Detect which cell encompasses the target text, then output its [x, y] center coordinate. 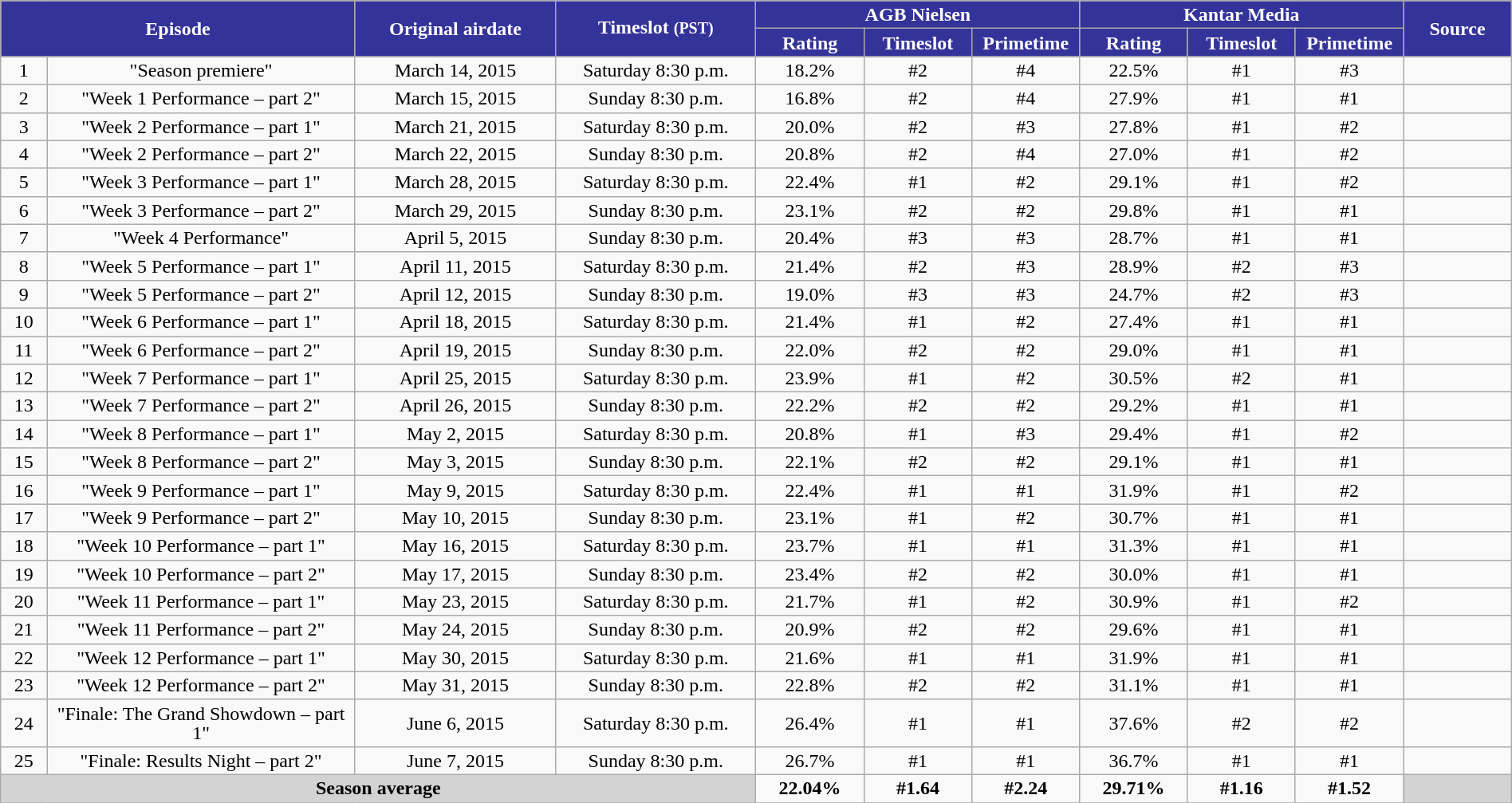
"Week 11 Performance – part 2" [201, 630]
27.8% [1134, 126]
2 [24, 99]
June 6, 2015 [455, 722]
Original airdate [455, 29]
23.9% [810, 378]
#1.64 [917, 788]
May 31, 2015 [455, 686]
"Week 5 Performance – part 1" [201, 266]
"Week 12 Performance – part 2" [201, 686]
29.2% [1134, 407]
20.9% [810, 630]
21.7% [810, 601]
Kantar Media [1242, 14]
"Week 2 Performance – part 1" [201, 126]
7 [24, 238]
27.0% [1134, 155]
9 [24, 293]
"Finale: The Grand Showdown – part 1" [201, 722]
16.8% [810, 99]
"Week 3 Performance – part 1" [201, 182]
"Week 8 Performance – part 2" [201, 463]
8 [24, 266]
April 5, 2015 [455, 238]
May 3, 2015 [455, 463]
28.9% [1134, 266]
"Week 4 Performance" [201, 238]
21 [24, 630]
22.5% [1134, 70]
4 [24, 155]
"Week 3 Performance – part 2" [201, 211]
"Week 11 Performance – part 1" [201, 601]
"Finale: Results Night – part 2" [201, 761]
12 [24, 378]
31.3% [1134, 545]
11 [24, 351]
22.04% [810, 788]
May 17, 2015 [455, 574]
Source [1458, 29]
18 [24, 545]
27.4% [1134, 322]
15 [24, 463]
Timeslot (PST) [656, 29]
20.4% [810, 238]
21.6% [810, 657]
30.5% [1134, 378]
23.4% [810, 574]
18.2% [810, 70]
March 28, 2015 [455, 182]
March 14, 2015 [455, 70]
6 [24, 211]
"Week 9 Performance – part 1" [201, 490]
April 26, 2015 [455, 407]
26.4% [810, 722]
#2.24 [1026, 788]
"Week 2 Performance – part 2" [201, 155]
22.0% [810, 351]
28.7% [1134, 238]
May 9, 2015 [455, 490]
"Week 5 Performance – part 2" [201, 293]
29.8% [1134, 211]
May 23, 2015 [455, 601]
37.6% [1134, 722]
29.0% [1134, 351]
"Week 6 Performance – part 1" [201, 322]
5 [24, 182]
"Week 10 Performance – part 1" [201, 545]
"Week 1 Performance – part 2" [201, 99]
31.1% [1134, 686]
March 15, 2015 [455, 99]
26.7% [810, 761]
23.7% [810, 545]
30.7% [1134, 518]
"Week 9 Performance – part 2" [201, 518]
22.2% [810, 407]
May 2, 2015 [455, 434]
24.7% [1134, 293]
May 10, 2015 [455, 518]
"Week 8 Performance – part 1" [201, 434]
Season average [378, 788]
27.9% [1134, 99]
1 [24, 70]
April 18, 2015 [455, 322]
29.6% [1134, 630]
17 [24, 518]
May 24, 2015 [455, 630]
"Season premiere" [201, 70]
22 [24, 657]
19.0% [810, 293]
29.71% [1134, 788]
March 22, 2015 [455, 155]
"Week 7 Performance – part 1" [201, 378]
Episode [179, 29]
March 21, 2015 [455, 126]
14 [24, 434]
"Week 6 Performance – part 2" [201, 351]
30.0% [1134, 574]
24 [24, 722]
30.9% [1134, 601]
April 11, 2015 [455, 266]
AGB Nielsen [918, 14]
3 [24, 126]
22.1% [810, 463]
March 29, 2015 [455, 211]
29.4% [1134, 434]
May 30, 2015 [455, 657]
#1.16 [1241, 788]
June 7, 2015 [455, 761]
April 12, 2015 [455, 293]
#1.52 [1349, 788]
19 [24, 574]
16 [24, 490]
20.0% [810, 126]
April 19, 2015 [455, 351]
23 [24, 686]
May 16, 2015 [455, 545]
20 [24, 601]
25 [24, 761]
36.7% [1134, 761]
"Week 12 Performance – part 1" [201, 657]
10 [24, 322]
13 [24, 407]
"Week 10 Performance – part 2" [201, 574]
"Week 7 Performance – part 2" [201, 407]
April 25, 2015 [455, 378]
22.8% [810, 686]
